Provide the (x, y) coordinate of the cell's center where the given text is located.  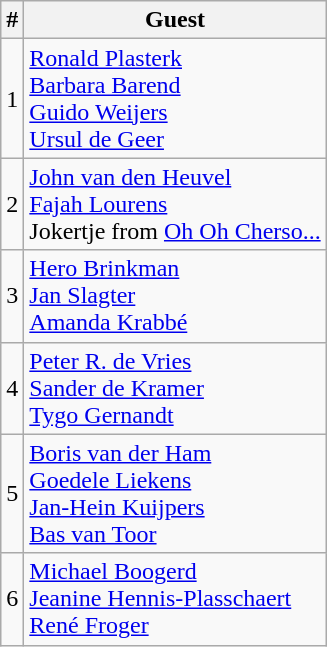
Hero Brinkman Jan Slagter Amanda Krabbé (175, 296)
5 (12, 494)
Guest (175, 20)
3 (12, 296)
Michael Boogerd Jeanine Hennis-Plasschaert René Froger (175, 599)
Peter R. de Vries Sander de Kramer Tygo Gernandt (175, 388)
John van den Heuvel Fajah Lourens Jokertje from Oh Oh Cherso... (175, 204)
4 (12, 388)
2 (12, 204)
6 (12, 599)
1 (12, 98)
Ronald Plasterk Barbara Barend Guido Weijers Ursul de Geer (175, 98)
# (12, 20)
Boris van der Ham Goedele Liekens Jan-Hein Kuijpers Bas van Toor (175, 494)
